Determine the [X, Y] coordinate at the center of the cell enclosing the given text.  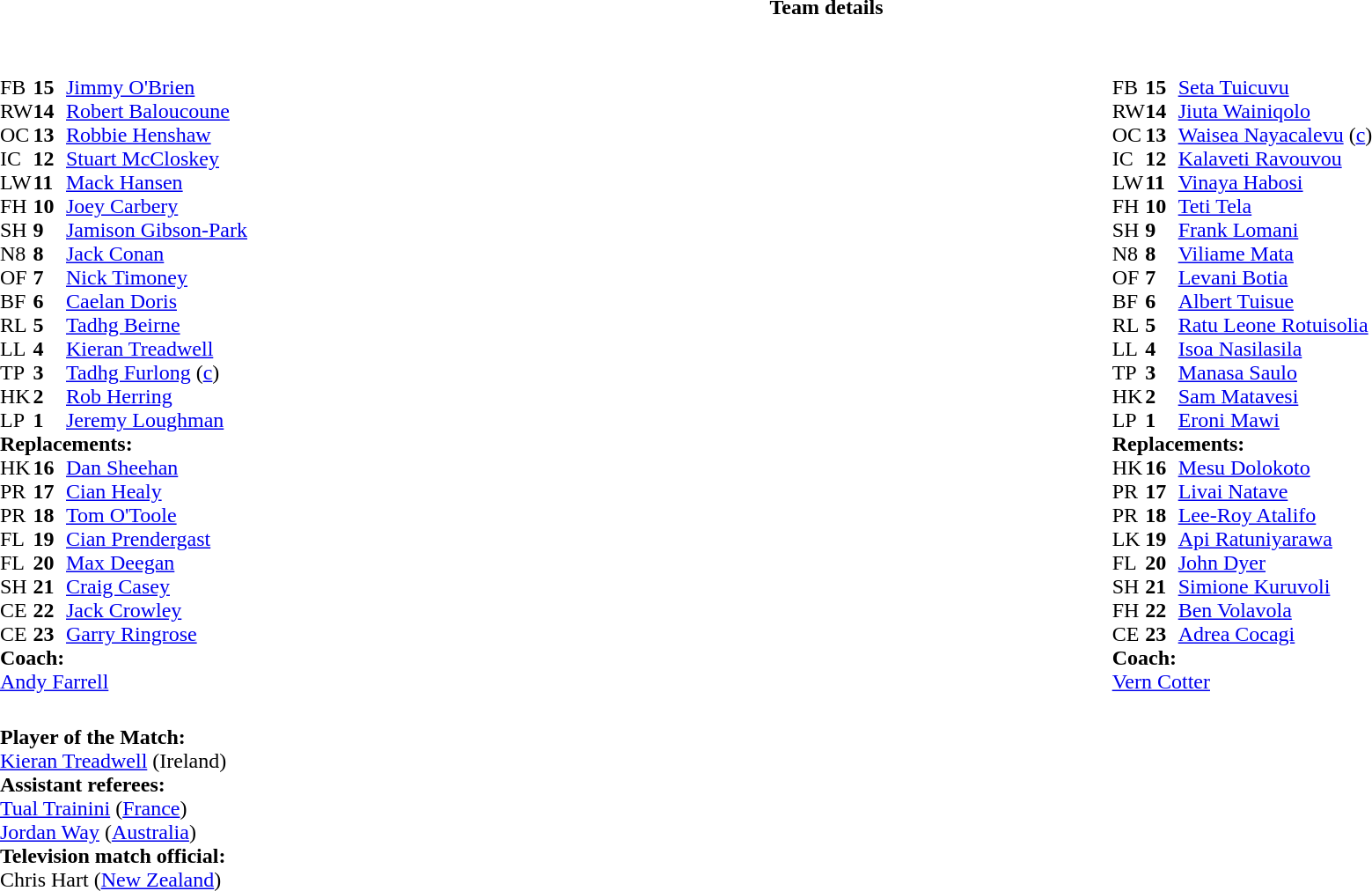
Replacements: [123, 444]
Tadhg Furlong (c) [157, 373]
Tadhg Beirne [157, 326]
Garry Ringrose [157, 634]
Max Deegan [157, 563]
Joey Carbery [157, 206]
Cian Healy [157, 491]
Robbie Henshaw [157, 136]
Jimmy O'Brien [157, 88]
Jamison Gibson-Park [157, 231]
Robert Baloucoune [157, 111]
Jack Conan [157, 254]
Nick Timoney [157, 278]
Jack Crowley [157, 611]
LK [1129, 539]
Cian Prendergast [157, 539]
Dan Sheehan [157, 468]
Tom O'Toole [157, 516]
Mack Hansen [157, 183]
Craig Casey [157, 586]
Andy Farrell [123, 681]
Rob Herring [157, 396]
Coach: [123, 659]
Caelan Doris [157, 301]
Jeremy Loughman [157, 421]
Stuart McCloskey [157, 158]
Kieran Treadwell [157, 349]
